Find where the given text appears and provide that cell's center as (X, Y) coordinate. 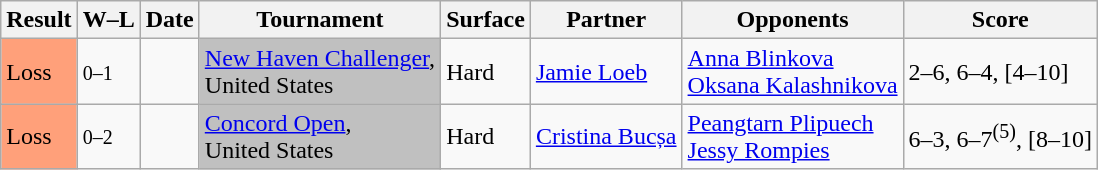
Result (39, 20)
2–6, 6–4, [4–10] (1000, 72)
Cristina Bucșa (606, 136)
Surface (486, 20)
Anna Blinkova Oksana Kalashnikova (792, 72)
Jamie Loeb (606, 72)
Opponents (792, 20)
Concord Open, United States (320, 136)
Date (170, 20)
Peangtarn Plipuech Jessy Rompies (792, 136)
New Haven Challenger, United States (320, 72)
0–2 (108, 136)
0–1 (108, 72)
Tournament (320, 20)
Partner (606, 20)
Score (1000, 20)
6–3, 6–7(5), [8–10] (1000, 136)
W–L (108, 20)
